Return [X, Y] of the center of cell containing provided text 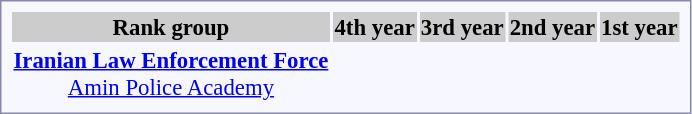
3rd year [462, 27]
4th year [374, 27]
Rank group [171, 27]
1st year [640, 27]
2nd year [552, 27]
Iranian Law Enforcement ForceAmin Police Academy [171, 74]
